Detect which cell encompasses the target text, then output its [x, y] center coordinate. 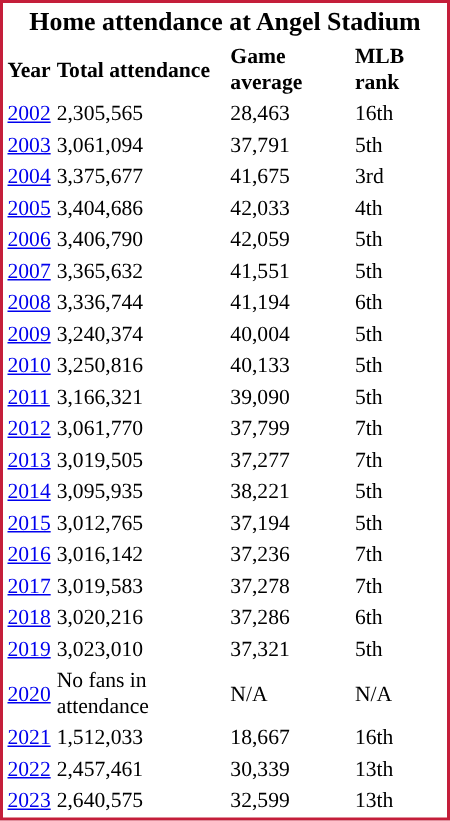
37,278 [290, 586]
3,404,686 [140, 208]
2016 [29, 554]
37,286 [290, 617]
2008 [29, 302]
2012 [29, 428]
2014 [29, 491]
2020 [29, 693]
37,321 [290, 648]
3,020,216 [140, 617]
41,194 [290, 302]
No fans in attendance [140, 693]
2010 [29, 365]
28,463 [290, 113]
3,166,321 [140, 396]
3,023,010 [140, 648]
2007 [29, 270]
37,791 [290, 144]
41,675 [290, 176]
37,236 [290, 554]
2023 [29, 800]
18,667 [290, 737]
42,033 [290, 208]
3,012,765 [140, 522]
3,095,935 [140, 491]
32,599 [290, 800]
2006 [29, 239]
40,004 [290, 334]
39,090 [290, 396]
2,640,575 [140, 800]
2015 [29, 522]
Year [29, 69]
37,277 [290, 460]
42,059 [290, 239]
2011 [29, 396]
41,551 [290, 270]
Total attendance [140, 69]
3,365,632 [140, 270]
2009 [29, 334]
4th [398, 208]
3,250,816 [140, 365]
3,336,744 [140, 302]
2003 [29, 144]
37,194 [290, 522]
37,799 [290, 428]
3,061,094 [140, 144]
3,375,677 [140, 176]
MLB rank [398, 69]
3,016,142 [140, 554]
40,133 [290, 365]
3,019,505 [140, 460]
3,240,374 [140, 334]
2,457,461 [140, 768]
2018 [29, 617]
2004 [29, 176]
3,019,583 [140, 586]
2005 [29, 208]
2021 [29, 737]
Home attendance at Angel Stadium [225, 22]
2019 [29, 648]
2013 [29, 460]
38,221 [290, 491]
2017 [29, 586]
2002 [29, 113]
2,305,565 [140, 113]
3,061,770 [140, 428]
Game average [290, 69]
30,339 [290, 768]
3rd [398, 176]
3,406,790 [140, 239]
1,512,033 [140, 737]
2022 [29, 768]
